Detect which cell encompasses the target text, then output its [X, Y] center coordinate. 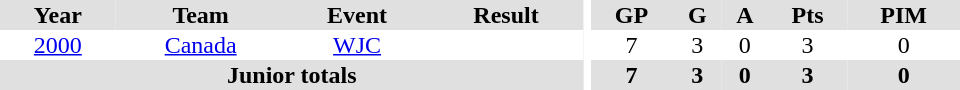
Event [358, 15]
G [698, 15]
GP [631, 15]
Pts [808, 15]
Team [201, 15]
A [745, 15]
WJC [358, 45]
Junior totals [292, 75]
Year [58, 15]
Result [506, 15]
2000 [58, 45]
PIM [904, 15]
Canada [201, 45]
